Determine the (X, Y) coordinate at the center of the cell enclosing the given text.  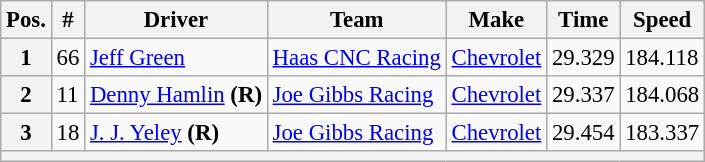
184.118 (662, 58)
1 (26, 58)
J. J. Yeley (R) (176, 133)
Speed (662, 20)
18 (68, 133)
3 (26, 133)
11 (68, 95)
2 (26, 95)
Time (584, 20)
Team (356, 20)
183.337 (662, 133)
# (68, 20)
66 (68, 58)
184.068 (662, 95)
Jeff Green (176, 58)
Pos. (26, 20)
Driver (176, 20)
Denny Hamlin (R) (176, 95)
Make (496, 20)
29.337 (584, 95)
29.329 (584, 58)
Haas CNC Racing (356, 58)
29.454 (584, 133)
